For the text-containing cell, return its midpoint in [x, y] coordinate format. 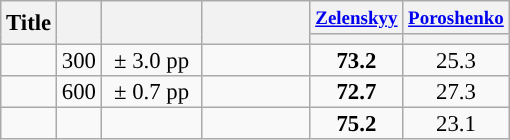
Poroshenko [456, 18]
300 [78, 61]
600 [78, 92]
75.2 [356, 124]
73.2 [356, 61]
23.1 [456, 124]
Zelenskyy [356, 18]
72.7 [356, 92]
± 0.7 pp [152, 92]
Title [29, 23]
27.3 [456, 92]
± 3.0 pp [152, 61]
25.3 [456, 61]
